Determine the [x, y] coordinate at the center of the cell enclosing the given text.  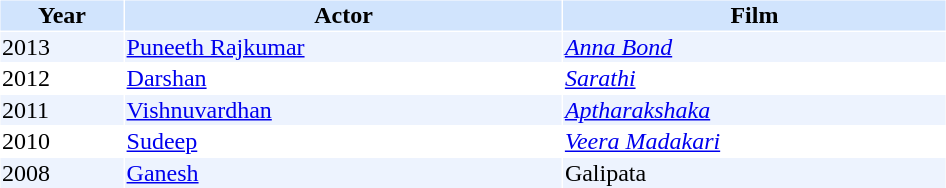
2010 [62, 141]
Actor [344, 15]
Film [754, 15]
2011 [62, 110]
Vishnuvardhan [344, 110]
2008 [62, 173]
Darshan [344, 79]
Anna Bond [754, 47]
Veera Madakari [754, 141]
Puneeth Rajkumar [344, 47]
Aptharakshaka [754, 110]
Sarathi [754, 79]
Year [62, 15]
Ganesh [344, 173]
Sudeep [344, 141]
2012 [62, 79]
2013 [62, 47]
Galipata [754, 173]
